Determine the [x, y] coordinate at the center of the cell enclosing the given text.  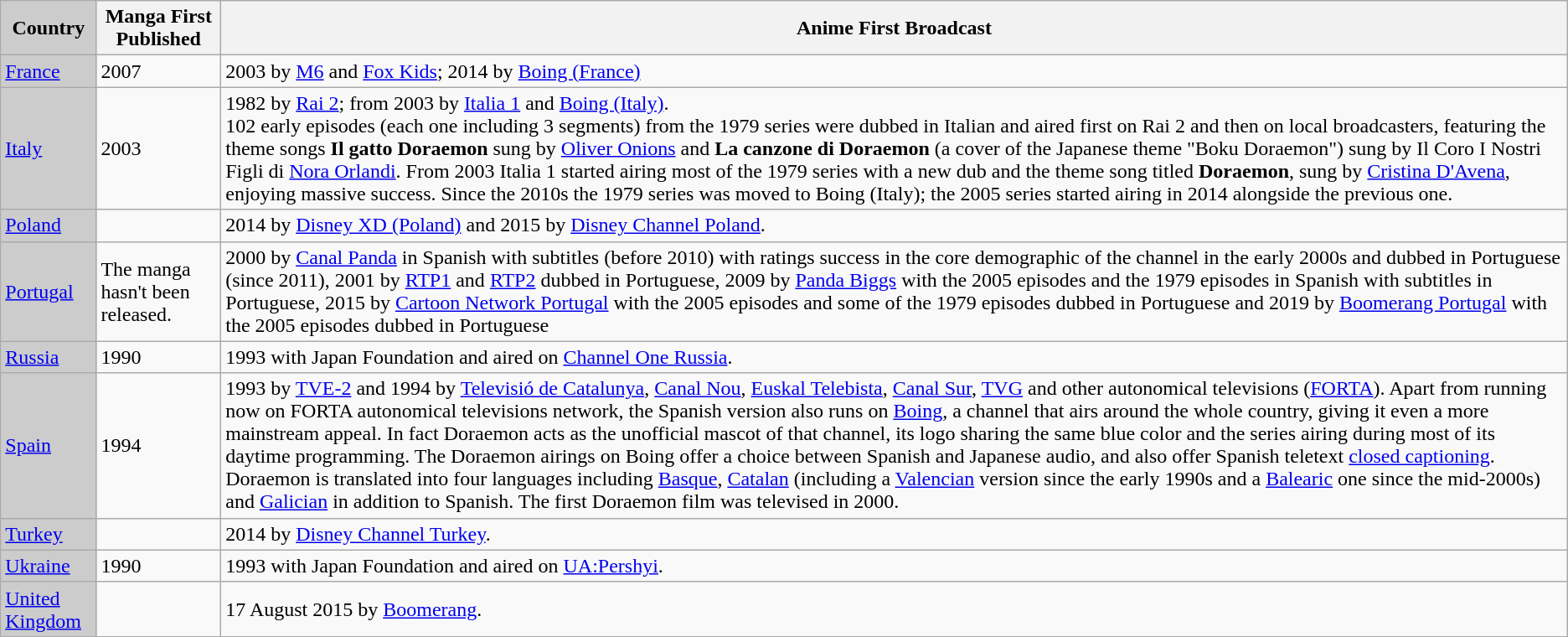
Country [49, 28]
2014 by Disney Channel Turkey. [895, 534]
Turkey [49, 534]
2007 [159, 71]
Ukraine [49, 566]
Russia [49, 357]
Portugal [49, 292]
2014 by Disney XD (Poland) and 2015 by Disney Channel Poland. [895, 225]
1993 with Japan Foundation and aired on Channel One Russia. [895, 357]
France [49, 71]
Poland [49, 225]
2003 by M6 and Fox Kids; 2014 by Boing (France) [895, 71]
United Kingdom [49, 609]
Manga First Published [159, 28]
Italy [49, 148]
Anime First Broadcast [895, 28]
The manga hasn't been released. [159, 292]
Spain [49, 446]
2003 [159, 148]
17 August 2015 by Boomerang. [895, 609]
1994 [159, 446]
1993 with Japan Foundation and aired on UA:Pershyi. [895, 566]
